Capture the cell that displays the provided text and extract its [X, Y] central coordinate. 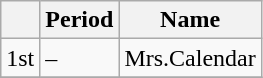
Name [190, 20]
1st [20, 58]
– [80, 58]
Mrs.Calendar [190, 58]
Period [80, 20]
